Locate the cell with the specified text and output its (X, Y) center coordinate. 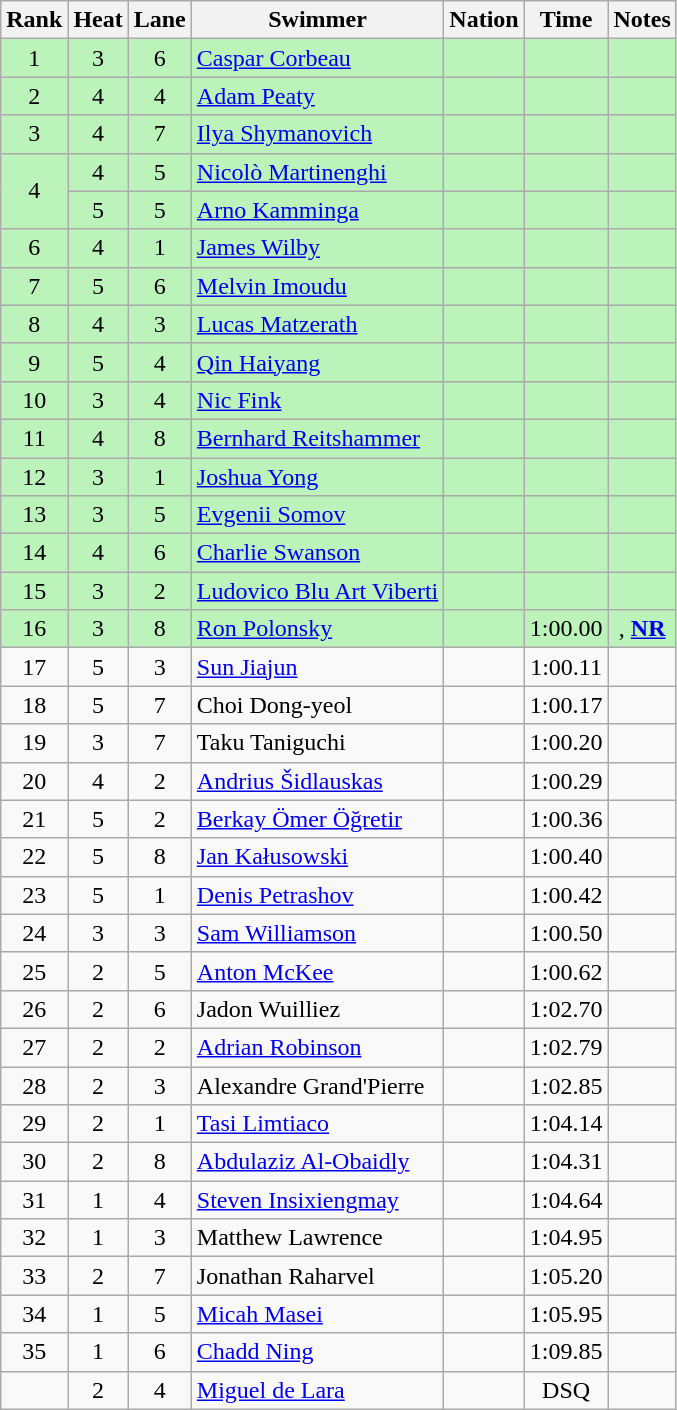
12 (34, 477)
Abdulaziz Al-Obaidly (317, 1162)
33 (34, 1276)
Alexandre Grand'Pierre (317, 1085)
1:04.14 (566, 1124)
1:09.85 (566, 1352)
1:04.31 (566, 1162)
1:02.79 (566, 1047)
Andrius Šidlauskas (317, 781)
1:00.62 (566, 971)
Heat (98, 20)
Adam Peaty (317, 96)
Taku Taniguchi (317, 743)
1:04.64 (566, 1200)
1:00.11 (566, 667)
Joshua Yong (317, 477)
17 (34, 667)
Nation (484, 20)
10 (34, 400)
Ludovico Blu Art Viberti (317, 591)
1:00.17 (566, 705)
14 (34, 553)
Caspar Corbeau (317, 58)
29 (34, 1124)
Chadd Ning (317, 1352)
1:00.50 (566, 933)
James Wilby (317, 248)
30 (34, 1162)
1:02.70 (566, 1009)
Jonathan Raharvel (317, 1276)
Sam Williamson (317, 933)
Ilya Shymanovich (317, 134)
Micah Masei (317, 1314)
Steven Insixiengmay (317, 1200)
1:02.85 (566, 1085)
32 (34, 1238)
Arno Kamminga (317, 210)
24 (34, 933)
27 (34, 1047)
Tasi Limtiaco (317, 1124)
DSQ (566, 1390)
Nicolò Martinenghi (317, 172)
Denis Petrashov (317, 895)
23 (34, 895)
28 (34, 1085)
Sun Jiajun (317, 667)
Miguel de Lara (317, 1390)
Time (566, 20)
Choi Dong-yeol (317, 705)
31 (34, 1200)
16 (34, 629)
Melvin Imoudu (317, 286)
Berkay Ömer Öğretir (317, 819)
9 (34, 362)
13 (34, 515)
26 (34, 1009)
1:04.95 (566, 1238)
Notes (642, 20)
Ron Polonsky (317, 629)
22 (34, 857)
Matthew Lawrence (317, 1238)
Evgenii Somov (317, 515)
1:00.36 (566, 819)
1:00.00 (566, 629)
Jadon Wuilliez (317, 1009)
1:00.29 (566, 781)
Nic Fink (317, 400)
Rank (34, 20)
Jan Kałusowski (317, 857)
Anton McKee (317, 971)
Adrian Robinson (317, 1047)
Lane (160, 20)
19 (34, 743)
21 (34, 819)
Bernhard Reitshammer (317, 438)
Qin Haiyang (317, 362)
1:05.95 (566, 1314)
35 (34, 1352)
25 (34, 971)
11 (34, 438)
Lucas Matzerath (317, 324)
1:00.40 (566, 857)
20 (34, 781)
34 (34, 1314)
1:00.20 (566, 743)
, NR (642, 629)
15 (34, 591)
1:00.42 (566, 895)
Swimmer (317, 20)
18 (34, 705)
1:05.20 (566, 1276)
Charlie Swanson (317, 553)
